Locate the cell with the specified text and output its (x, y) center coordinate. 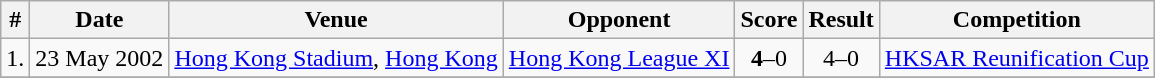
Venue (336, 20)
Result (841, 20)
Date (100, 20)
1. (16, 58)
# (16, 20)
Hong Kong Stadium, Hong Kong (336, 58)
Competition (1016, 20)
23 May 2002 (100, 58)
Opponent (619, 20)
Hong Kong League XI (619, 58)
HKSAR Reunification Cup (1016, 58)
Score (769, 20)
